Scan for the cell matching the given text and deliver its [x, y] coordinate at center. 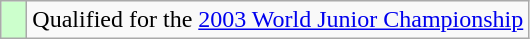
Qualified for the 2003 World Junior Championship [278, 20]
